Identify which cell holds the provided text, then report its [X, Y] central coordinate. 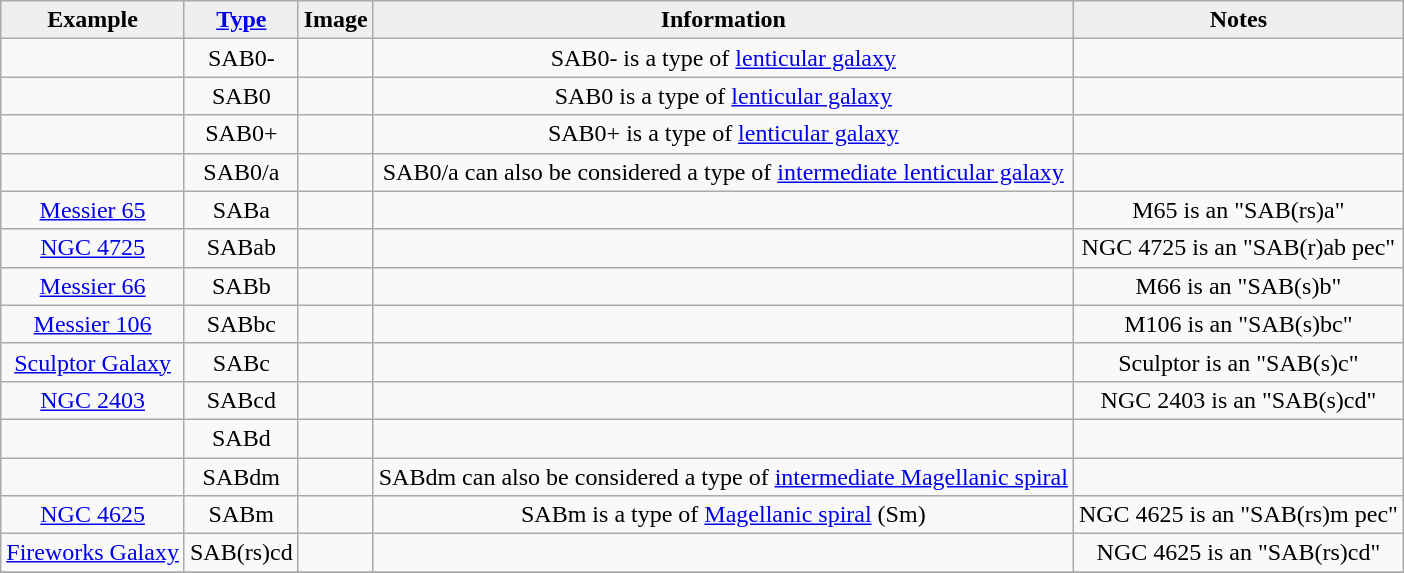
Information [723, 20]
Sculptor Galaxy [93, 362]
SAB0- is a type of lenticular galaxy [723, 58]
SAB0+ [241, 134]
SAB0 [241, 96]
SABm [241, 515]
SAB(rs)cd [241, 553]
Image [336, 20]
M106 is an "SAB(s)bc" [1238, 324]
SAB0/a [241, 172]
NGC 4625 [93, 515]
Messier 106 [93, 324]
SABa [241, 210]
NGC 2403 is an "SAB(s)cd" [1238, 400]
Sculptor is an "SAB(s)c" [1238, 362]
NGC 4725 is an "SAB(r)ab pec" [1238, 248]
NGC 4625 is an "SAB(rs)m pec" [1238, 515]
SAB0/a can also be considered a type of intermediate lenticular galaxy [723, 172]
Notes [1238, 20]
SABbc [241, 324]
SABdm [241, 477]
Type [241, 20]
SABab [241, 248]
NGC 4725 [93, 248]
SABd [241, 438]
SABdm can also be considered a type of intermediate Magellanic spiral [723, 477]
SABb [241, 286]
SAB0 is a type of lenticular galaxy [723, 96]
SAB0- [241, 58]
M65 is an "SAB(rs)a" [1238, 210]
SABc [241, 362]
Messier 65 [93, 210]
NGC 4625 is an "SAB(rs)cd" [1238, 553]
SABm is a type of Magellanic spiral (Sm) [723, 515]
SAB0+ is a type of lenticular galaxy [723, 134]
Messier 66 [93, 286]
Fireworks Galaxy [93, 553]
SABcd [241, 400]
Example [93, 20]
M66 is an "SAB(s)b" [1238, 286]
NGC 2403 [93, 400]
